Locate the cell with the specified text and output its (X, Y) center coordinate. 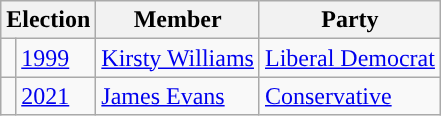
James Evans (178, 96)
Party (350, 20)
Conservative (350, 96)
Election (48, 20)
Kirsty Williams (178, 58)
Member (178, 20)
1999 (56, 58)
2021 (56, 96)
Liberal Democrat (350, 58)
